Detect which cell encompasses the target text, then output its (x, y) center coordinate. 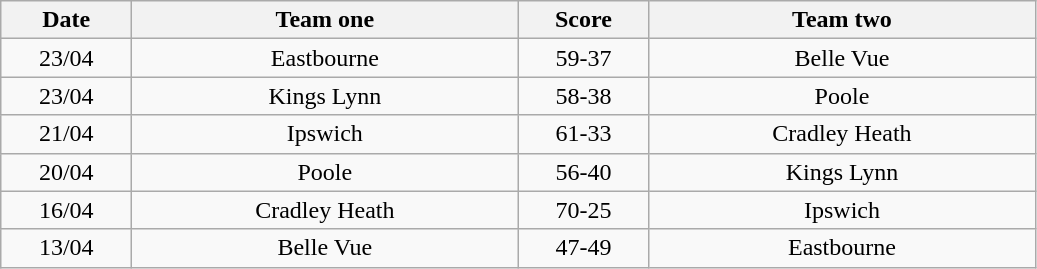
16/04 (66, 210)
61-33 (584, 134)
Team one (325, 20)
20/04 (66, 172)
47-49 (584, 248)
56-40 (584, 172)
21/04 (66, 134)
58-38 (584, 96)
Score (584, 20)
70-25 (584, 210)
59-37 (584, 58)
Date (66, 20)
Team two (842, 20)
13/04 (66, 248)
